Determine the (x, y) coordinate at the center of the cell enclosing the given text.  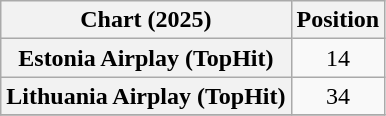
Estonia Airplay (TopHit) (146, 58)
14 (338, 58)
34 (338, 96)
Lithuania Airplay (TopHit) (146, 96)
Position (338, 20)
Chart (2025) (146, 20)
